Scan for the cell matching the given text and deliver its (x, y) coordinate at center. 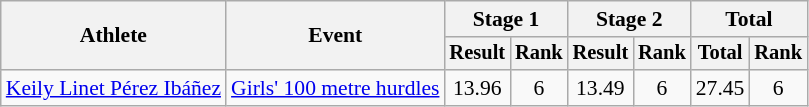
Event (335, 36)
27.45 (720, 88)
Stage 1 (506, 19)
13.96 (477, 88)
13.49 (601, 88)
Keily Linet Pérez Ibáñez (114, 88)
Athlete (114, 36)
Stage 2 (630, 19)
Girls' 100 metre hurdles (335, 88)
